For the text-containing cell, return its midpoint in (X, Y) coordinate format. 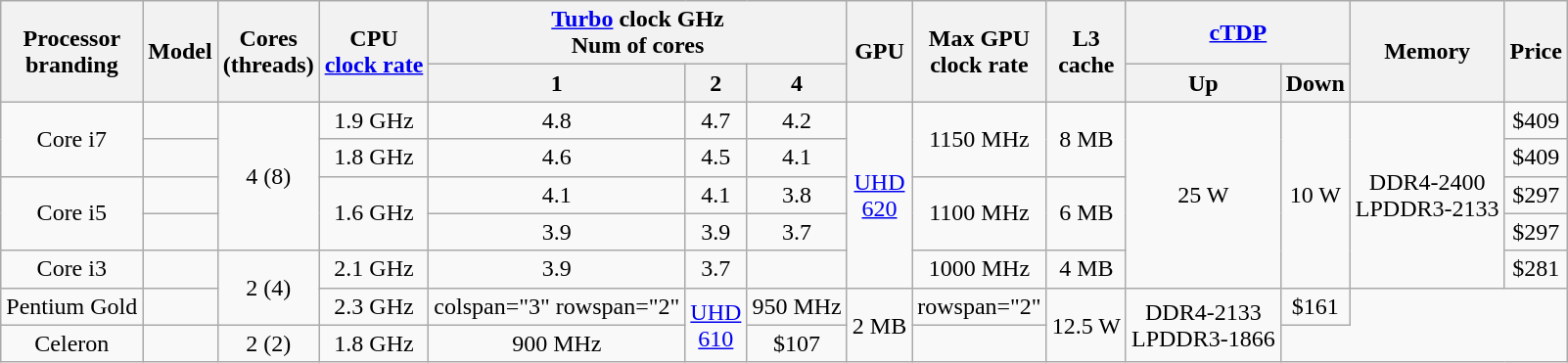
Core i7 (72, 139)
2.3 GHz (374, 306)
Core i3 (72, 269)
colspan="3" rowspan="2" (557, 306)
4.6 (557, 158)
8 MB (1086, 139)
900 MHz (557, 343)
Max GPUclock rate (980, 51)
4 (797, 83)
UHD610 (716, 325)
1.9 GHz (374, 120)
4 MB (1086, 269)
Down (1315, 83)
$107 (797, 343)
950 MHz (797, 306)
2.1 GHz (374, 269)
1150 MHz (980, 139)
2 MB (879, 325)
4.7 (716, 120)
Processorbranding (72, 51)
Celeron (72, 343)
1100 MHz (980, 213)
Up (1203, 83)
GPU (879, 51)
Memory (1427, 51)
$161 (1315, 306)
1 (557, 83)
4 (8) (268, 176)
4.5 (716, 158)
2 (4) (268, 288)
Turbo clock GHzNum of cores (638, 33)
L3cache (1086, 51)
1000 MHz (980, 269)
cTDP (1237, 33)
Cores(threads) (268, 51)
12.5 W (1086, 325)
Core i5 (72, 213)
10 W (1315, 195)
4.8 (557, 120)
Price (1536, 51)
3.8 (797, 195)
DDR4-2133LPDDR3-1866 (1203, 325)
$281 (1536, 269)
6 MB (1086, 213)
2 (716, 83)
1.6 GHz (374, 213)
CPUclock rate (374, 51)
UHD620 (879, 195)
25 W (1203, 195)
2 (2) (268, 343)
rowspan="2" (980, 306)
4.2 (797, 120)
Pentium Gold (72, 306)
DDR4-2400LPDDR3-2133 (1427, 195)
Model (180, 51)
